Provide the (x, y) coordinate of the cell's center where the given text is located.  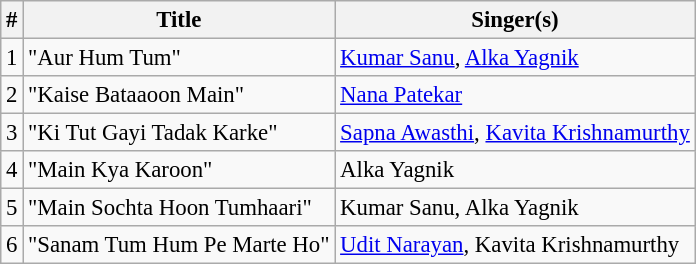
1 (12, 58)
"Main Kya Karoon" (179, 170)
"Sanam Tum Hum Pe Marte Ho" (179, 245)
Udit Narayan, Kavita Krishnamurthy (515, 245)
"Main Sochta Hoon Tumhaari" (179, 208)
"Kaise Bataaoon Main" (179, 95)
6 (12, 245)
Sapna Awasthi, Kavita Krishnamurthy (515, 133)
# (12, 20)
3 (12, 133)
Title (179, 20)
"Aur Hum Tum" (179, 58)
Alka Yagnik (515, 170)
4 (12, 170)
"Ki Tut Gayi Tadak Karke" (179, 133)
5 (12, 208)
Singer(s) (515, 20)
Nana Patekar (515, 95)
2 (12, 95)
